Return [x, y] of the center of cell containing provided text 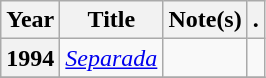
Note(s) [205, 20]
. [256, 20]
1994 [30, 58]
Year [30, 20]
Title [112, 20]
Separada [112, 58]
